Capture the cell that displays the provided text and extract its (x, y) central coordinate. 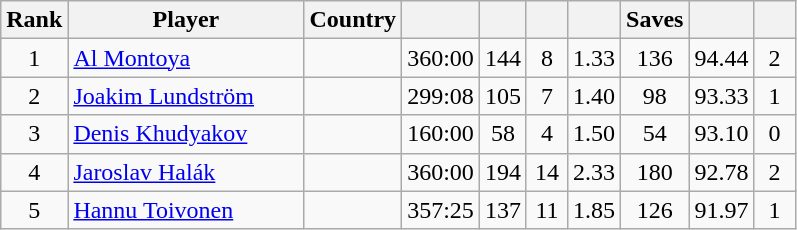
1.33 (594, 58)
357:25 (441, 210)
2.33 (594, 172)
Jaroslav Halák (186, 172)
58 (502, 134)
1.40 (594, 96)
11 (546, 210)
194 (502, 172)
54 (655, 134)
Player (186, 20)
Rank (34, 20)
93.33 (722, 96)
Joakim Lundström (186, 96)
105 (502, 96)
1.85 (594, 210)
94.44 (722, 58)
14 (546, 172)
7 (546, 96)
144 (502, 58)
0 (774, 134)
180 (655, 172)
126 (655, 210)
Denis Khudyakov (186, 134)
136 (655, 58)
98 (655, 96)
Country (353, 20)
299:08 (441, 96)
Saves (655, 20)
93.10 (722, 134)
137 (502, 210)
91.97 (722, 210)
3 (34, 134)
160:00 (441, 134)
8 (546, 58)
Hannu Toivonen (186, 210)
5 (34, 210)
1.50 (594, 134)
92.78 (722, 172)
Al Montoya (186, 58)
